Detect which cell encompasses the target text, then output its [x, y] center coordinate. 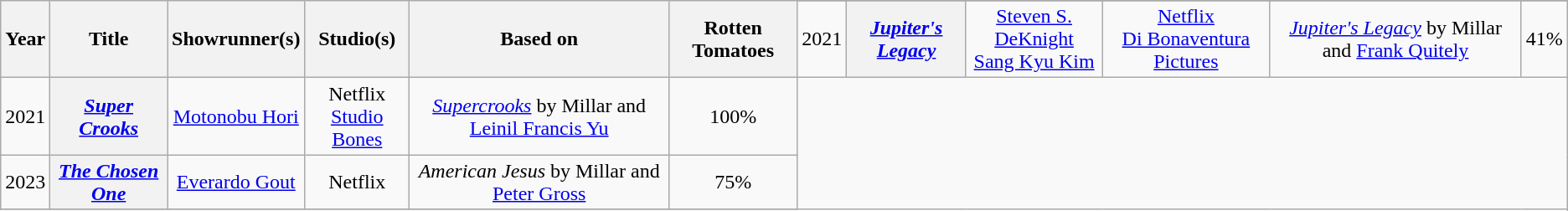
Jupiter's Legacy by Millar and Frank Quitely [1395, 39]
The Chosen One [109, 183]
Rotten Tomatoes [734, 39]
Netflix [357, 183]
Jupiter's Legacy [906, 39]
NetflixStudio Bones [357, 116]
Supercrooks by Millar and Leinil Francis Yu [539, 116]
Steven S. DeKnightSang Kyu Kim [1034, 39]
Title [109, 39]
NetflixDi Bonaventura Pictures [1186, 39]
Based on [539, 39]
Showrunner(s) [236, 39]
Super Crooks [109, 116]
Everardo Gout [236, 183]
Motonobu Hori [236, 116]
41% [1545, 39]
2023 [25, 183]
75% [734, 183]
100% [734, 116]
Year [25, 39]
American Jesus by Millar and Peter Gross [539, 183]
Studio(s) [357, 39]
